Capture the cell that displays the provided text and extract its (x, y) central coordinate. 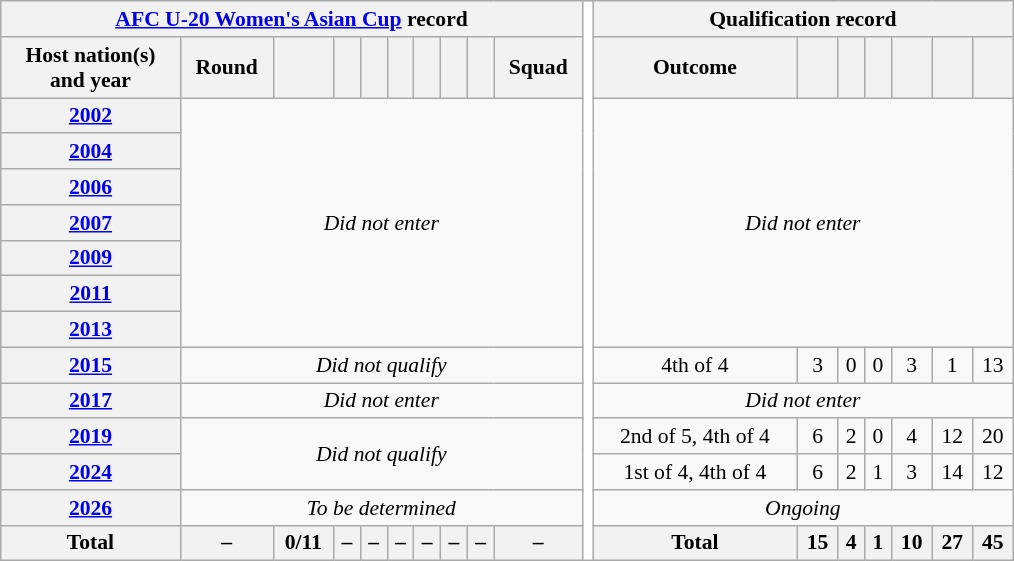
2004 (90, 152)
2002 (90, 116)
To be determined (381, 508)
4th of 4 (694, 365)
45 (992, 543)
2007 (90, 223)
Squad (538, 68)
15 (818, 543)
1st of 4, 4th of 4 (694, 472)
14 (952, 472)
2006 (90, 187)
2009 (90, 258)
2026 (90, 508)
27 (952, 543)
2nd of 5, 4th of 4 (694, 437)
Qualification record (802, 19)
0/11 (304, 543)
2024 (90, 472)
Ongoing (802, 508)
20 (992, 437)
2013 (90, 330)
2015 (90, 365)
Host nation(s)and year (90, 68)
2019 (90, 437)
Outcome (694, 68)
13 (992, 365)
Round (226, 68)
AFC U-20 Women's Asian Cup record (292, 19)
2011 (90, 294)
2017 (90, 401)
10 (912, 543)
